Find where the given text appears and provide that cell's center as [X, Y] coordinate. 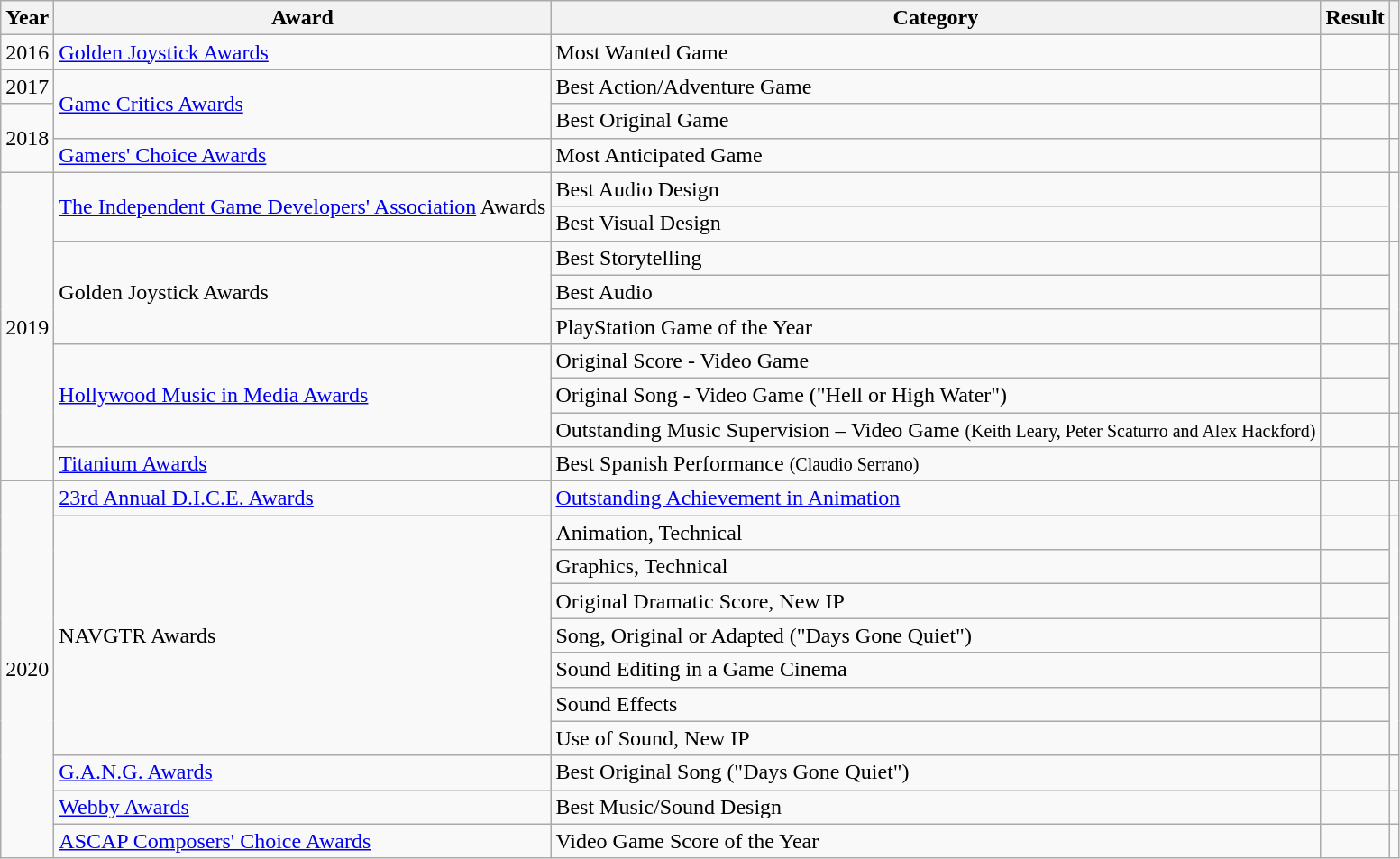
Graphics, Technical [936, 567]
Best Original Song ("Days Gone Quiet") [936, 772]
Song, Original or Adapted ("Days Gone Quiet") [936, 635]
Most Anticipated Game [936, 155]
Sound Editing in a Game Cinema [936, 670]
Category [936, 18]
Webby Awards [303, 807]
G.A.N.G. Awards [303, 772]
Original Score - Video Game [936, 361]
2017 [27, 87]
Year [27, 18]
2019 [27, 326]
2020 [27, 671]
ASCAP Composers' Choice Awards [303, 841]
Best Visual Design [936, 224]
Award [303, 18]
PlayStation Game of the Year [936, 326]
Titanium Awards [303, 464]
Best Audio [936, 292]
Best Original Game [936, 121]
Original Song - Video Game ("Hell or High Water") [936, 395]
Animation, Technical [936, 533]
Gamers' Choice Awards [303, 155]
NAVGTR Awards [303, 635]
Outstanding Achievement in Animation [936, 498]
2018 [27, 138]
Best Music/Sound Design [936, 807]
2016 [27, 52]
23rd Annual D.I.C.E. Awards [303, 498]
Use of Sound, New IP [936, 738]
Best Spanish Performance (Claudio Serrano) [936, 464]
Best Action/Adventure Game [936, 87]
Best Audio Design [936, 189]
The Independent Game Developers' Association Awards [303, 206]
Most Wanted Game [936, 52]
Original Dramatic Score, New IP [936, 601]
Hollywood Music in Media Awards [303, 395]
Video Game Score of the Year [936, 841]
Best Storytelling [936, 258]
Outstanding Music Supervision – Video Game (Keith Leary, Peter Scaturro and Alex Hackford) [936, 430]
Result [1355, 18]
Sound Effects [936, 704]
Game Critics Awards [303, 104]
